Scan for the cell matching the given text and deliver its [x, y] coordinate at center. 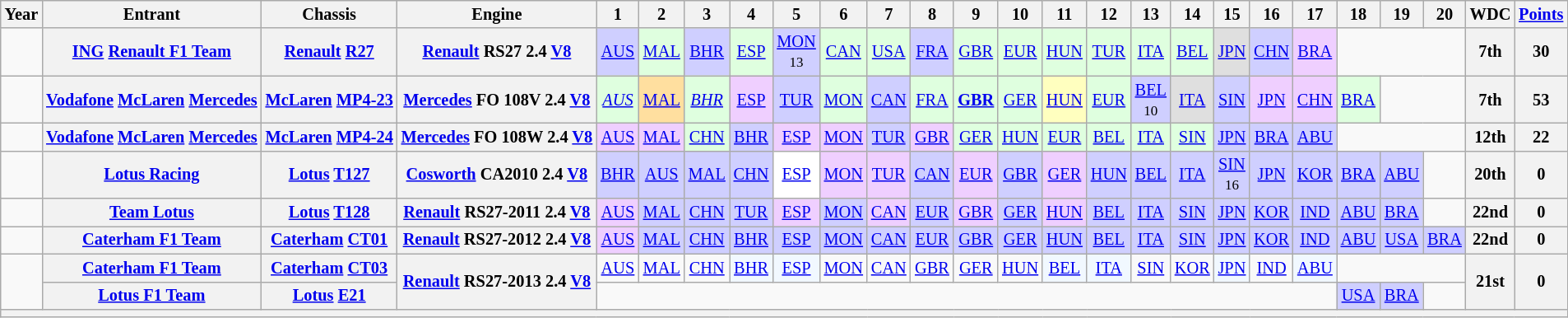
20th [1491, 175]
9 [976, 14]
16 [1272, 14]
Renault RS27-2013 2.4 V8 [497, 282]
Chassis [329, 14]
2 [661, 14]
SIN16 [1232, 175]
22 [1541, 137]
BEL10 [1151, 100]
McLaren MP4-23 [329, 100]
21st [1491, 282]
ING Renault F1 Team [151, 52]
Renault RS27-2011 2.4 V8 [497, 213]
Entrant [151, 14]
MON13 [796, 52]
Team Lotus [151, 213]
11 [1065, 14]
20 [1445, 14]
Cosworth CA2010 2.4 V8 [497, 175]
Lotus E21 [329, 296]
5 [796, 14]
8 [933, 14]
4 [752, 14]
Mercedes FO 108V 2.4 V8 [497, 100]
13 [1151, 14]
Renault RS27-2012 2.4 V8 [497, 240]
18 [1359, 14]
53 [1541, 100]
WDC [1491, 14]
7 [888, 14]
15 [1232, 14]
Year [21, 14]
Renault RS27 2.4 V8 [497, 52]
1 [618, 14]
Lotus T128 [329, 213]
Caterham CT03 [329, 268]
3 [707, 14]
6 [844, 14]
Points [1541, 14]
McLaren MP4-24 [329, 137]
Caterham CT01 [329, 240]
19 [1402, 14]
12th [1491, 137]
Lotus Racing [151, 175]
Mercedes FO 108W 2.4 V8 [497, 137]
17 [1315, 14]
Lotus T127 [329, 175]
Lotus F1 Team [151, 296]
14 [1193, 14]
30 [1541, 52]
Renault R27 [329, 52]
10 [1020, 14]
Engine [497, 14]
12 [1109, 14]
